Locate the cell with the specified text and output its [X, Y] center coordinate. 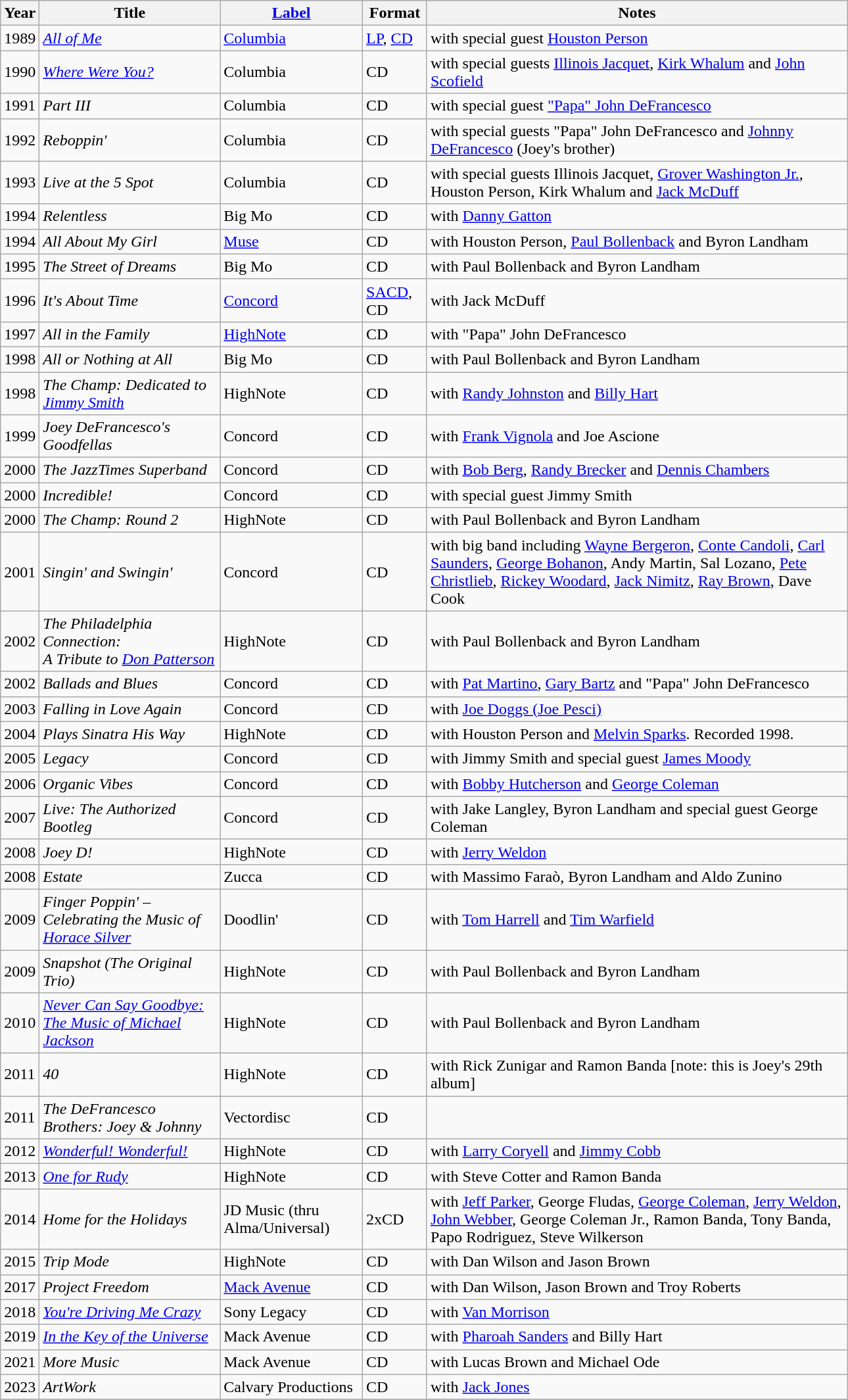
with "Papa" John DeFrancesco [636, 334]
with Bobby Hutcherson and George Coleman [636, 784]
2006 [20, 784]
with Houston Person, Paul Bollenback and Byron Landham [636, 241]
Vectordisc [292, 1118]
1999 [20, 437]
Muse [292, 241]
Notes [636, 13]
Live at the 5 Spot [130, 183]
In the Key of the Universe [130, 1337]
One for Rudy [130, 1176]
You're Driving Me Crazy [130, 1312]
with Joe Doggs (Joe Pesci) [636, 709]
1995 [20, 266]
Singin' and Swingin' [130, 572]
ArtWork [130, 1387]
Incredible! [130, 495]
1997 [20, 334]
Sony Legacy [292, 1312]
SACD, CD [395, 300]
It's About Time [130, 300]
The Champ: Dedicated to Jimmy Smith [130, 393]
with Jimmy Smith and special guest James Moody [636, 759]
with Danny Gatton [636, 216]
Joey DeFrancesco's Goodfellas [130, 437]
2007 [20, 818]
All About My Girl [130, 241]
The DeFrancesco Brothers: Joey & Johnny [130, 1118]
Label [292, 13]
Plays Sinatra His Way [130, 734]
1991 [20, 106]
with Bob Berg, Randy Brecker and Dennis Chambers [636, 470]
Year [20, 13]
with special guests Illinois Jacquet, Grover Washington Jr., Houston Person, Kirk Whalum and Jack McDuff [636, 183]
2012 [20, 1151]
2019 [20, 1337]
with Jack McDuff [636, 300]
with Massimo Faraò, Byron Landham and Aldo Zunino [636, 877]
Finger Poppin' – Celebrating the Music of Horace Silver [130, 919]
2017 [20, 1287]
2015 [20, 1262]
Part III [130, 106]
with special guests "Papa" John DeFrancesco and Johnny DeFrancesco (Joey's brother) [636, 139]
2014 [20, 1219]
2xCD [395, 1219]
Trip Mode [130, 1262]
with Van Morrison [636, 1312]
1992 [20, 139]
Estate [130, 877]
Calvary Productions [292, 1387]
2001 [20, 572]
2013 [20, 1176]
with Rick Zunigar and Ramon Banda [note: this is Joey's 29th album] [636, 1074]
Where Were You? [130, 72]
Wonderful! Wonderful! [130, 1151]
More Music [130, 1362]
All or Nothing at All [130, 359]
with special guest Houston Person [636, 38]
with Jake Langley, Byron Landham and special guest George Coleman [636, 818]
Never Can Say Goodbye: The Music of Michael Jackson [130, 1023]
with Jack Jones [636, 1387]
Live: The Authorized Bootleg [130, 818]
1993 [20, 183]
with Tom Harrell and Tim Warfield [636, 919]
Home for the Holidays [130, 1219]
Joey D! [130, 852]
LP, CD [395, 38]
with special guest Jimmy Smith [636, 495]
2004 [20, 734]
Format [395, 13]
with Dan Wilson, Jason Brown and Troy Roberts [636, 1287]
Reboppin' [130, 139]
2010 [20, 1023]
2023 [20, 1387]
Organic Vibes [130, 784]
with Larry Coryell and Jimmy Cobb [636, 1151]
Legacy [130, 759]
The Philadelphia Connection: A Tribute to Don Patterson [130, 641]
with Randy Johnston and Billy Hart [636, 393]
Title [130, 13]
JD Music (thru Alma/Universal) [292, 1219]
with Steve Cotter and Ramon Banda [636, 1176]
1990 [20, 72]
with Frank Vignola and Joe Ascione [636, 437]
with Jerry Weldon [636, 852]
2018 [20, 1312]
with Pat Martino, Gary Bartz and "Papa" John DeFrancesco [636, 684]
Falling in Love Again [130, 709]
with Dan Wilson and Jason Brown [636, 1262]
with Pharoah Sanders and Billy Hart [636, 1337]
with Houston Person and Melvin Sparks. Recorded 1998. [636, 734]
The JazzTimes Superband [130, 470]
Snapshot (The Original Trio) [130, 971]
with special guests Illinois Jacquet, Kirk Whalum and John Scofield [636, 72]
1996 [20, 300]
2005 [20, 759]
40 [130, 1074]
The Champ: Round 2 [130, 520]
with Lucas Brown and Michael Ode [636, 1362]
Project Freedom [130, 1287]
The Street of Dreams [130, 266]
2021 [20, 1362]
Doodlin' [292, 919]
1989 [20, 38]
All of Me [130, 38]
with special guest "Papa" John DeFrancesco [636, 106]
Relentless [130, 216]
All in the Family [130, 334]
Ballads and Blues [130, 684]
Zucca [292, 877]
2003 [20, 709]
